Find where the given text appears and provide that cell's center as (x, y) coordinate. 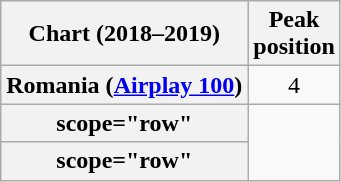
Peakposition (294, 34)
4 (294, 85)
Romania (Airplay 100) (124, 85)
Chart (2018–2019) (124, 34)
